Determine the [x, y] coordinate at the center of the cell enclosing the given text.  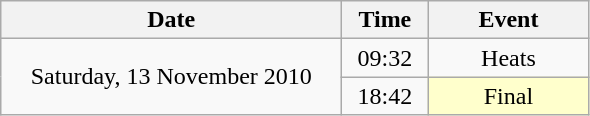
Time [385, 20]
09:32 [385, 58]
Final [508, 96]
Event [508, 20]
Saturday, 13 November 2010 [172, 77]
18:42 [385, 96]
Date [172, 20]
Heats [508, 58]
